Return the [x, y] coordinate for the center point of the cell that contains the specified text.  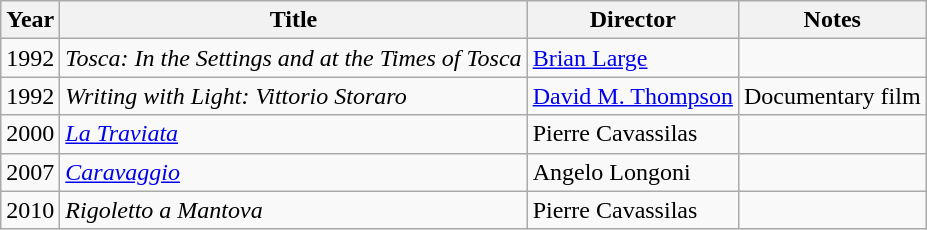
Notes [832, 20]
Documentary film [832, 96]
Writing with Light: Vittorio Storaro [294, 96]
Angelo Longoni [632, 172]
La Traviata [294, 134]
2007 [30, 172]
2000 [30, 134]
Title [294, 20]
Rigoletto a Mantova [294, 210]
Director [632, 20]
Tosca: In the Settings and at the Times of Tosca [294, 58]
2010 [30, 210]
David M. Thompson [632, 96]
Brian Large [632, 58]
Caravaggio [294, 172]
Year [30, 20]
